From the cell containing the given text, extract its center point as (X, Y) coordinate. 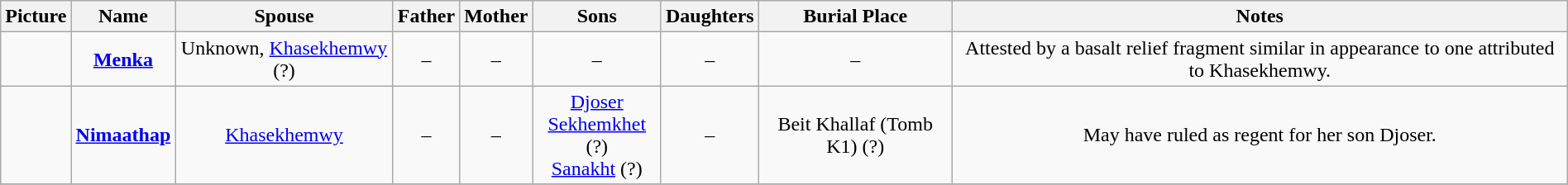
Unknown, Khasekhemwy (?) (284, 59)
DjoserSekhemkhet (?)Sanakht (?) (597, 135)
Khasekhemwy (284, 135)
Beit Khallaf (Tomb K1) (?) (855, 135)
Name (123, 17)
Burial Place (855, 17)
Picture (36, 17)
Father (426, 17)
Sons (597, 17)
Spouse (284, 17)
Attested by a basalt relief fragment similar in appearance to one attributed to Khasekhemwy. (1260, 59)
Mother (496, 17)
Notes (1260, 17)
Daughters (710, 17)
Menka (123, 59)
May have ruled as regent for her son Djoser. (1260, 135)
Nimaathap (123, 135)
